Pinpoint the cell where the given text exists, returning its (x, y) midpoint coordinate. 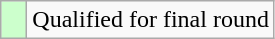
Qualified for final round (151, 20)
